From the cell containing the given text, extract its center point as (x, y) coordinate. 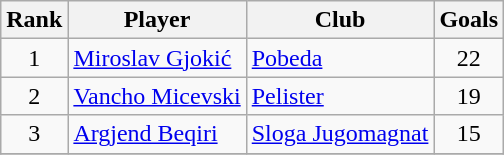
1 (34, 58)
Sloga Jugomagnat (340, 134)
22 (469, 58)
Goals (469, 20)
2 (34, 96)
Argjend Beqiri (157, 134)
Miroslav Gjokić (157, 58)
Pobeda (340, 58)
3 (34, 134)
Vancho Micevski (157, 96)
Player (157, 20)
15 (469, 134)
19 (469, 96)
Club (340, 20)
Pelister (340, 96)
Rank (34, 20)
